Provide the (x, y) coordinate of the cell's center where the given text is located.  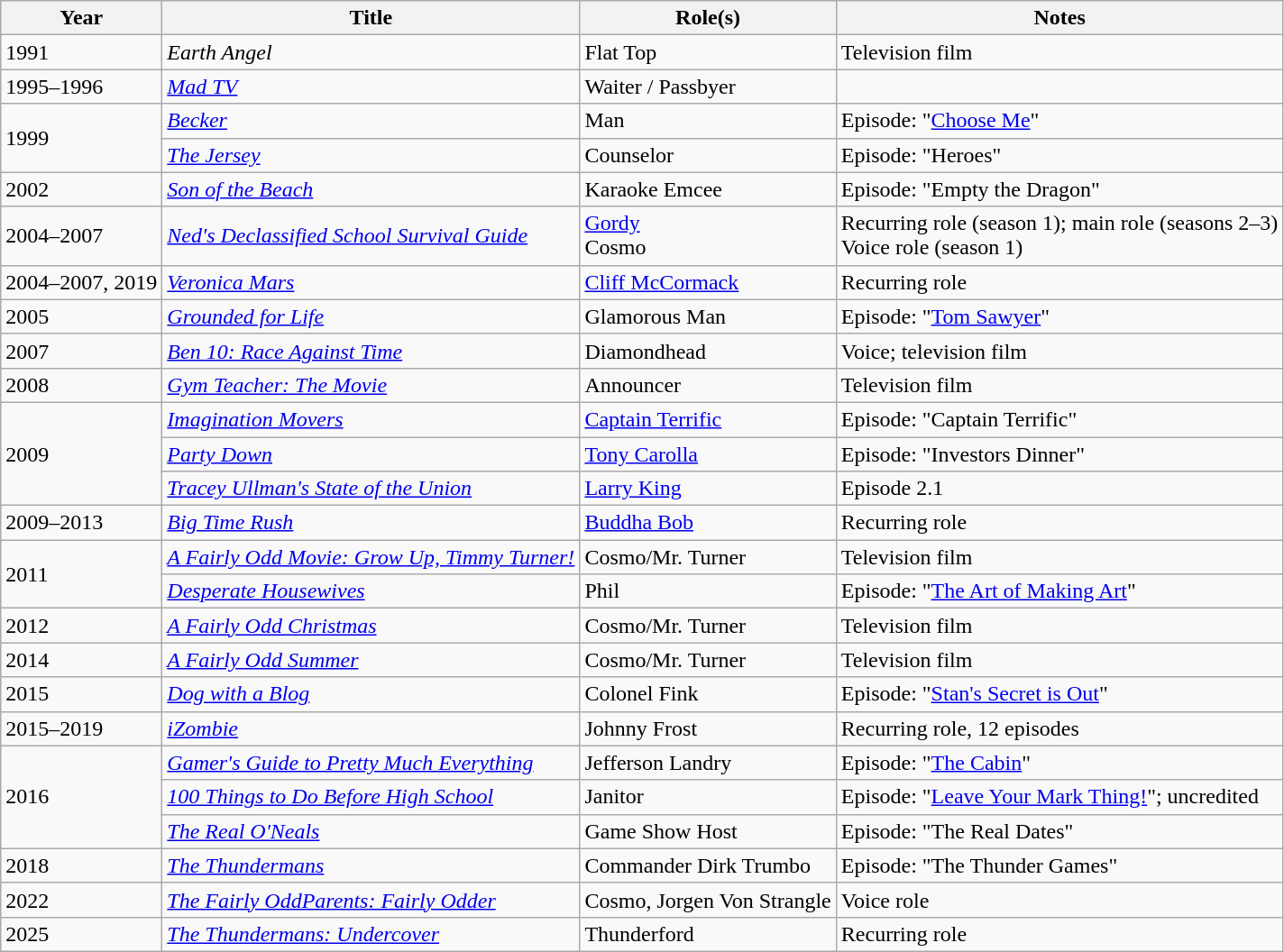
Gamer's Guide to Pretty Much Everything (371, 763)
2005 (81, 316)
2015 (81, 694)
2012 (81, 626)
Man (708, 121)
Glamorous Man (708, 316)
Tony Carolla (708, 453)
Cosmo, Jorgen Von Strangle (708, 900)
Son of the Beach (371, 189)
2022 (81, 900)
1995–1996 (81, 87)
Imagination Movers (371, 419)
Mad TV (371, 87)
Recurring role, 12 episodes (1059, 728)
Desperate Housewives (371, 591)
2014 (81, 660)
Voice; television film (1059, 351)
The Jersey (371, 155)
Year (81, 18)
2016 (81, 797)
Cliff McCormack (708, 282)
Colonel Fink (708, 694)
Thunderford (708, 934)
Johnny Frost (708, 728)
Earth Angel (371, 52)
2011 (81, 574)
2004–2007, 2019 (81, 282)
Diamondhead (708, 351)
Ben 10: Race Against Time (371, 351)
100 Things to Do Before High School (371, 797)
2018 (81, 865)
Episode: "The Art of Making Art" (1059, 591)
GordyCosmo (708, 236)
2007 (81, 351)
The Thundermans: Undercover (371, 934)
Episode: "The Real Dates" (1059, 831)
A Fairly Odd Summer (371, 660)
2008 (81, 385)
Big Time Rush (371, 523)
Title (371, 18)
Flat Top (708, 52)
The Thundermans (371, 865)
Ned's Declassified School Survival Guide (371, 236)
Episode: "Heroes" (1059, 155)
Voice role (1059, 900)
Episode: "Choose Me" (1059, 121)
Episode: "The Thunder Games" (1059, 865)
Episode: "Empty the Dragon" (1059, 189)
Episode: "The Cabin" (1059, 763)
Grounded for Life (371, 316)
Jefferson Landry (708, 763)
Episode: "Tom Sawyer" (1059, 316)
Episode: "Leave Your Mark Thing!"; uncredited (1059, 797)
Buddha Bob (708, 523)
2009–2013 (81, 523)
Phil (708, 591)
Captain Terrific (708, 419)
iZombie (371, 728)
The Fairly OddParents: Fairly Odder (371, 900)
Counselor (708, 155)
Janitor (708, 797)
Larry King (708, 489)
Episode: "Investors Dinner" (1059, 453)
Notes (1059, 18)
2015–2019 (81, 728)
Episode: "Stan's Secret is Out" (1059, 694)
Recurring role (season 1); main role (seasons 2–3)Voice role (season 1) (1059, 236)
Game Show Host (708, 831)
Becker (371, 121)
Karaoke Emcee (708, 189)
2025 (81, 934)
The Real O'Neals (371, 831)
Announcer (708, 385)
Party Down (371, 453)
Commander Dirk Trumbo (708, 865)
Waiter / Passbyer (708, 87)
Role(s) (708, 18)
Episode: "Captain Terrific" (1059, 419)
Gym Teacher: The Movie (371, 385)
1999 (81, 138)
2004–2007 (81, 236)
Episode 2.1 (1059, 489)
Tracey Ullman's State of the Union (371, 489)
Veronica Mars (371, 282)
Dog with a Blog (371, 694)
2009 (81, 453)
2002 (81, 189)
A Fairly Odd Christmas (371, 626)
A Fairly Odd Movie: Grow Up, Timmy Turner! (371, 557)
1991 (81, 52)
